Search for the cell housing the specified text and yield its [x, y] center coordinate. 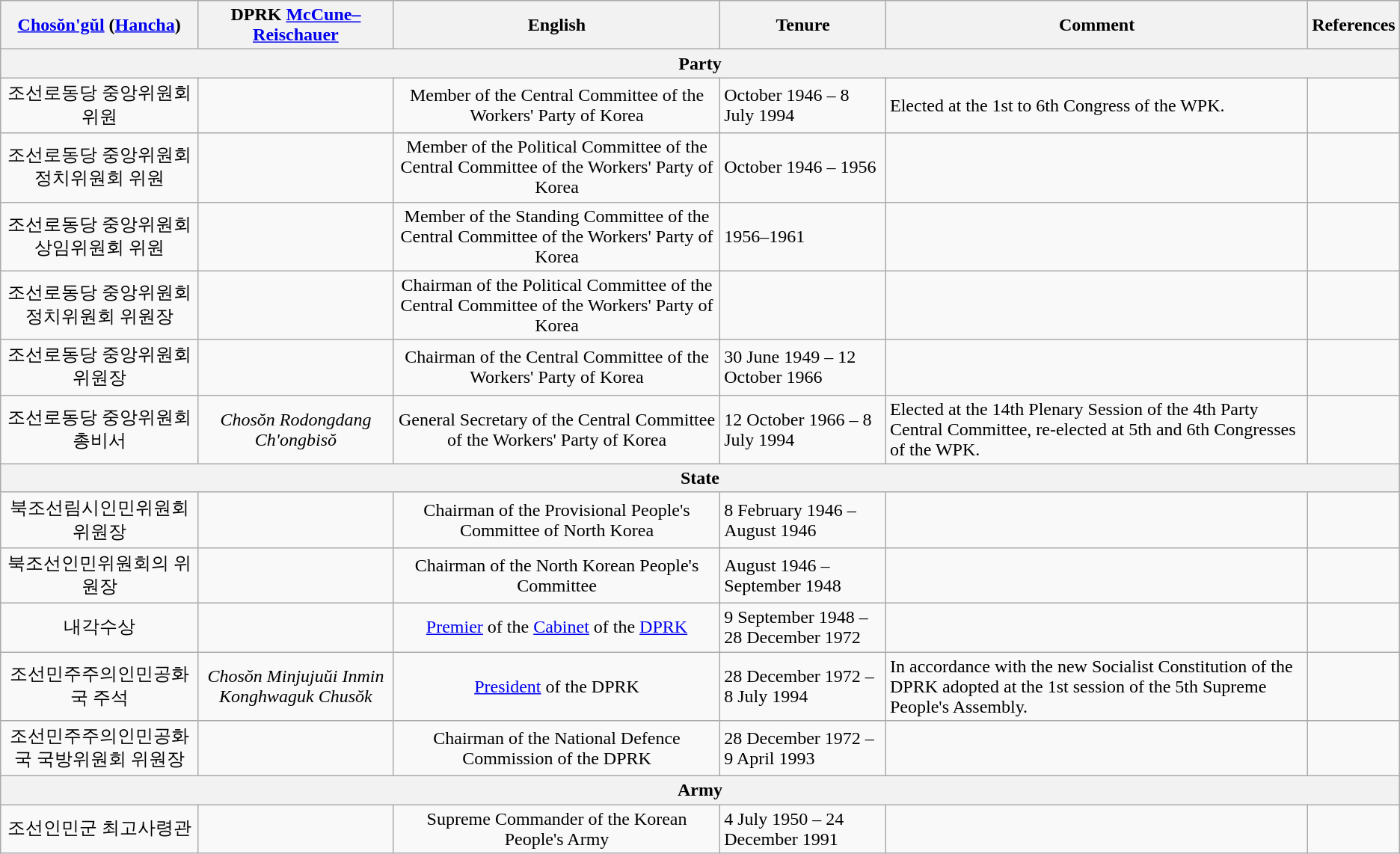
Chairman of the Central Committee of the Workers' Party of Korea [556, 367]
Chosŏn Minjujuŭi Inmin Konghwaguk Chusŏk [295, 686]
Member of the Political Committee of the Central Committee of the Workers' Party of Korea [556, 168]
Elected at the 14th Plenary Session of the 4th Party Central Committee, re-elected at 5th and 6th Congresses of the WPK. [1096, 429]
October 1946 – 1956 [803, 168]
Tenure [803, 25]
1956–1961 [803, 236]
Chairman of the Provisional People's Committee of North Korea [556, 520]
조선로동당 중앙위원회 상임위원회 위원 [99, 236]
8 February 1946 – August 1946 [803, 520]
References [1354, 25]
9 September 1948 – 28 December 1972 [803, 627]
In accordance with the new Socialist Constitution of the DPRK adopted at the 1st session of the 5th Supreme People's Assembly. [1096, 686]
Member of the Standing Committee of the Central Committee of the Workers' Party of Korea [556, 236]
Chairman of the Political Committee of the Central Committee of the Workers' Party of Korea [556, 305]
조선로동당 중앙위원회 정치위원회 위원 [99, 168]
English [556, 25]
내각수상 [99, 627]
북조선림시인민위원회 위원장 [99, 520]
Comment [1096, 25]
Supreme Commander of the Korean People's Army [556, 829]
Chosŏn Rodongdang Ch'ongbisŏ [295, 429]
조선로동당 중앙위원회 위원장 [99, 367]
조선로동당 중앙위원회 위원 [99, 105]
DPRK McCune–Reischauer [295, 25]
Member of the Central Committee of the Workers' Party of Korea [556, 105]
조선민주주의인민공화국 국방위원회 위원장 [99, 749]
President of the DPRK [556, 686]
Elected at the 1st to 6th Congress of the WPK. [1096, 105]
Party [700, 64]
조선로동당 중앙위원회 정치위원회 위원장 [99, 305]
State [700, 478]
Chairman of the North Korean People's Committee [556, 575]
조선인민군 최고사령관 [99, 829]
조선민주주의인민공화국 주석 [99, 686]
Premier of the Cabinet of the DPRK [556, 627]
북조선인민위원회의 위원장 [99, 575]
28 December 1972 – 9 April 1993 [803, 749]
30 June 1949 – 12 October 1966 [803, 367]
4 July 1950 – 24 December 1991 [803, 829]
Chosŏn'gŭl (Hancha) [99, 25]
조선로동당 중앙위원회 총비서 [99, 429]
Chairman of the National Defence Commission of the DPRK [556, 749]
Army [700, 790]
August 1946 – September 1948 [803, 575]
12 October 1966 – 8 July 1994 [803, 429]
28 December 1972 – 8 July 1994 [803, 686]
General Secretary of the Central Committee of the Workers' Party of Korea [556, 429]
October 1946 – 8 July 1994 [803, 105]
